Return the (X, Y) coordinate for the center point of the cell that contains the specified text.  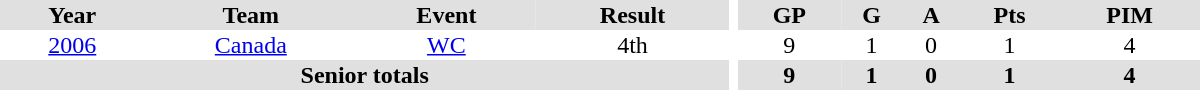
Team (252, 15)
PIM (1130, 15)
A (931, 15)
Event (446, 15)
Result (633, 15)
Pts (1010, 15)
Year (72, 15)
G (872, 15)
4th (633, 45)
GP (790, 15)
Senior totals (364, 75)
2006 (72, 45)
Canada (252, 45)
WC (446, 45)
